Scan for the cell matching the given text and deliver its (X, Y) coordinate at center. 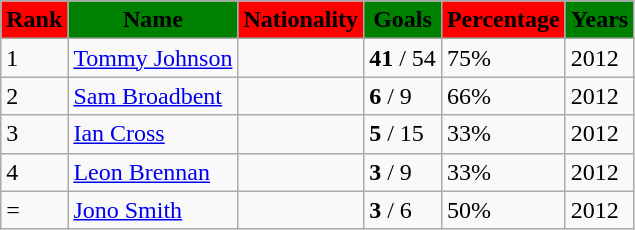
6 / 9 (403, 96)
Goals (403, 20)
3 / 6 (403, 210)
Nationality (301, 20)
4 (34, 172)
66% (503, 96)
Tommy Johnson (153, 58)
= (34, 210)
Rank (34, 20)
Jono Smith (153, 210)
3 / 9 (403, 172)
41 / 54 (403, 58)
2 (34, 96)
Sam Broadbent (153, 96)
Ian Cross (153, 134)
Leon Brennan (153, 172)
Name (153, 20)
Years (599, 20)
Percentage (503, 20)
75% (503, 58)
1 (34, 58)
5 / 15 (403, 134)
3 (34, 134)
50% (503, 210)
